Scan for the cell matching the given text and deliver its [x, y] coordinate at center. 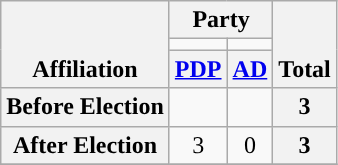
PDP [198, 69]
Party [220, 20]
0 [250, 145]
AD [250, 69]
Total [305, 44]
Affiliation [86, 44]
After Election [86, 145]
Before Election [86, 107]
